Determine the [x, y] coordinate at the center of the cell enclosing the given text.  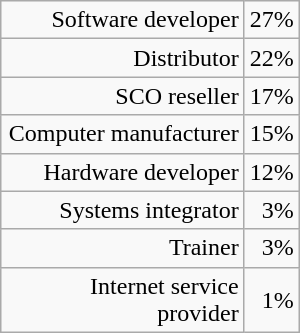
12% [272, 172]
22% [272, 58]
Systems integrator [122, 210]
Hardware developer [122, 172]
SCO reseller [122, 96]
17% [272, 96]
27% [272, 20]
15% [272, 134]
Computer manufacturer [122, 134]
Trainer [122, 248]
Software developer [122, 20]
Distributor [122, 58]
Internet service provider [122, 300]
1% [272, 300]
